Find where the given text appears and provide that cell's center as (x, y) coordinate. 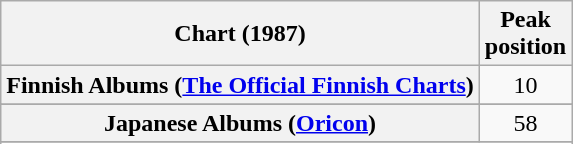
Peakposition (525, 34)
Finnish Albums (The Official Finnish Charts) (240, 85)
Chart (1987) (240, 34)
10 (525, 85)
58 (525, 123)
Japanese Albums (Oricon) (240, 123)
